Extract the [X, Y] coordinate from the center of the cell holding the provided text.  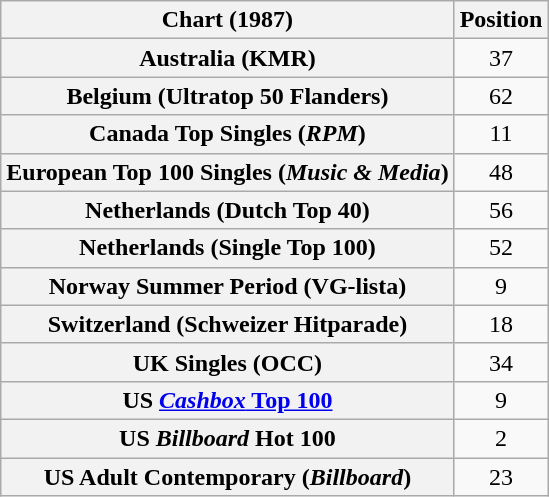
US Cashbox Top 100 [228, 400]
US Adult Contemporary (Billboard) [228, 477]
23 [501, 477]
48 [501, 172]
56 [501, 210]
Netherlands (Single Top 100) [228, 248]
37 [501, 58]
Australia (KMR) [228, 58]
Belgium (Ultratop 50 Flanders) [228, 96]
11 [501, 134]
34 [501, 362]
Norway Summer Period (VG-lista) [228, 286]
Netherlands (Dutch Top 40) [228, 210]
UK Singles (OCC) [228, 362]
Switzerland (Schweizer Hitparade) [228, 324]
52 [501, 248]
2 [501, 438]
Canada Top Singles (RPM) [228, 134]
62 [501, 96]
Position [501, 20]
18 [501, 324]
European Top 100 Singles (Music & Media) [228, 172]
US Billboard Hot 100 [228, 438]
Chart (1987) [228, 20]
